Determine the (x, y) coordinate at the center of the cell enclosing the given text.  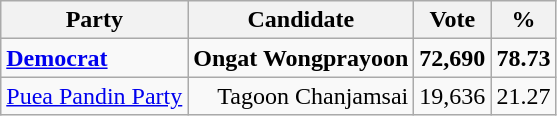
Democrat (94, 58)
19,636 (452, 96)
72,690 (452, 58)
21.27 (524, 96)
Ongat Wongprayoon (301, 58)
78.73 (524, 58)
Candidate (301, 20)
% (524, 20)
Tagoon Chanjamsai (301, 96)
Vote (452, 20)
Puea Pandin Party (94, 96)
Party (94, 20)
